Capture the cell that displays the provided text and extract its [x, y] central coordinate. 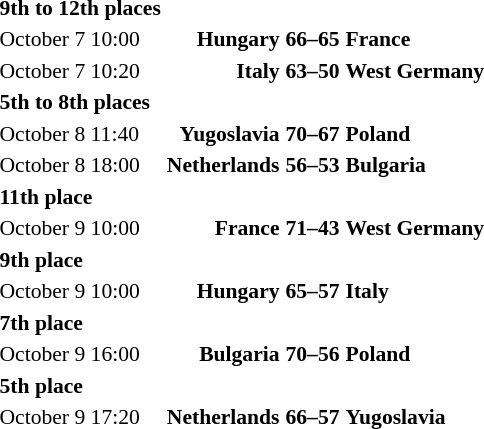
65–57 [312, 291]
70–56 [312, 354]
Yugoslavia [223, 134]
66–65 [312, 39]
Italy [223, 70]
63–50 [312, 70]
Bulgaria [223, 354]
56–53 [312, 165]
71–43 [312, 228]
France [223, 228]
Netherlands [223, 165]
70–67 [312, 134]
